Return the (X, Y) coordinate for the center point of the cell that contains the specified text.  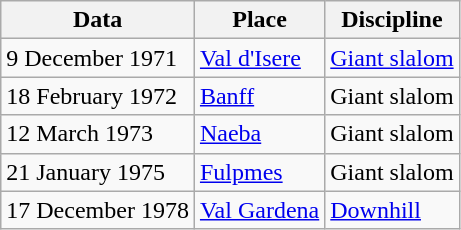
Discipline (392, 20)
18 February 1972 (98, 96)
Val d'Isere (259, 58)
12 March 1973 (98, 134)
Banff (259, 96)
21 January 1975 (98, 172)
Downhill (392, 210)
Fulpmes (259, 172)
Data (98, 20)
Val Gardena (259, 210)
9 December 1971 (98, 58)
Naeba (259, 134)
Place (259, 20)
17 December 1978 (98, 210)
